Find where the given text appears and provide that cell's center as (x, y) coordinate. 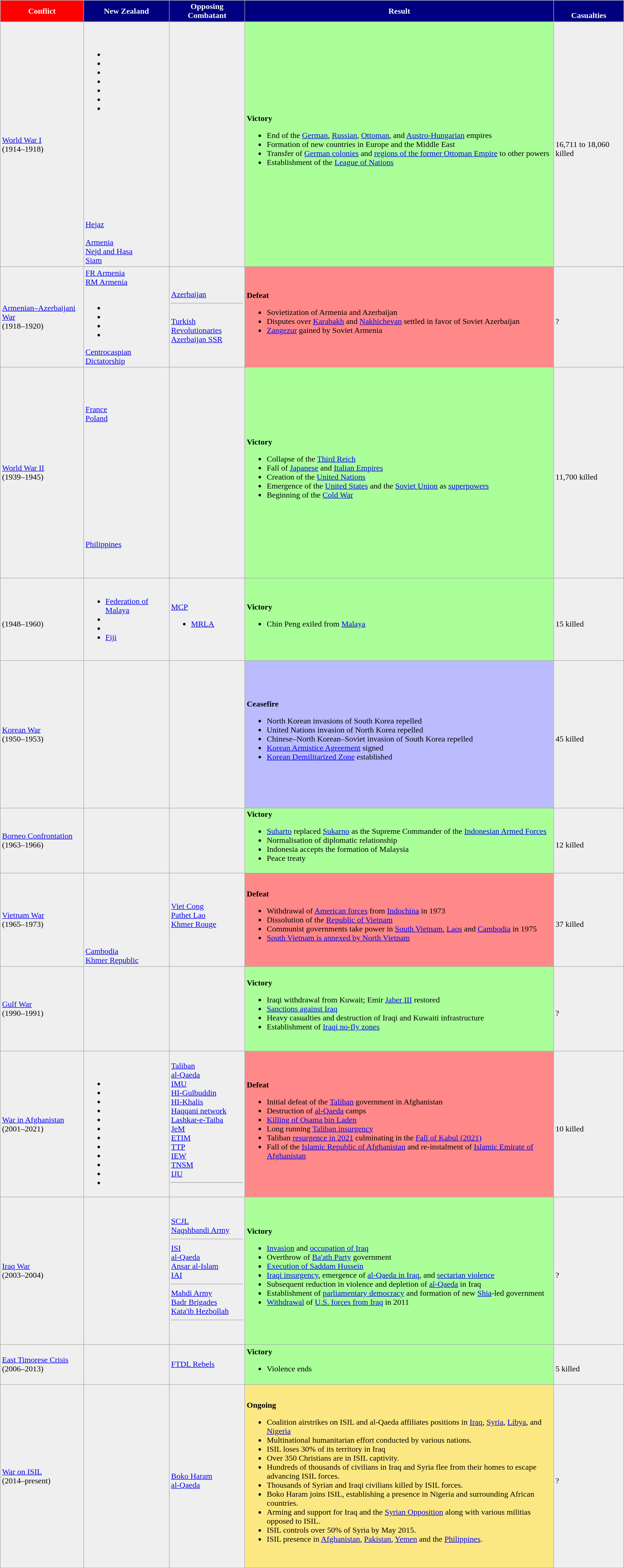
FR Armenia RM Armenia Centrocaspian Dictatorship (127, 317)
(1948–1960) (42, 619)
Conflict (42, 11)
New Zealand (127, 11)
War on ISIL(2014–present) (42, 1476)
Federation of Malaya Fiji (127, 619)
France Poland Philippines (127, 473)
Vietnam War(1965–1973) (42, 920)
11,700 killed (589, 473)
FTDL Rebels (207, 1364)
45 killed (589, 735)
Viet Cong Pathet Lao Khmer Rouge (207, 920)
War in Afghanistan(2001–2021) (42, 1124)
VictoryViolence ends (399, 1364)
Iraq War(2003–2004) (42, 1270)
5 killed (589, 1364)
Armenian–Azerbaijani War(1918–1920) (42, 317)
10 killed (589, 1124)
37 killed (589, 920)
East Timorese Crisis(2006–2013) (42, 1364)
Result (399, 11)
Taliban al-Qaeda IMU HI-Gulbuddin HI-Khalis Haqqani network Lashkar-e-Taiba JeM ETIM TTP IEW TNSM IJU (207, 1124)
World War I(1914–1918) (42, 144)
World War II(1939–1945) (42, 473)
VictoryChin Peng exiled from Malaya (399, 619)
Cambodia Khmer Republic (127, 920)
Opposing Combatant (207, 11)
Boko Haram al-Qaeda (207, 1476)
Hejaz Armenia Nejd and Hasa Siam (127, 144)
MCP MRLA (207, 619)
12 killed (589, 840)
15 killed (589, 619)
Borneo Confrontation(1963–1966) (42, 840)
SCJL Naqshbandi Army ISI al-Qaeda Ansar al-IslamIAI Mahdi Army Badr Brigades Kata'ib Hezbollah (207, 1270)
Azerbaijan Turkish Revolutionaries Azerbaijan SSR (207, 317)
Korean War(1950–1953) (42, 735)
Gulf War(1990–1991) (42, 1009)
Casualties (589, 11)
16,711 to 18,060 killed (589, 144)
